Provide the (X, Y) coordinate of the cell's center where the given text is located.  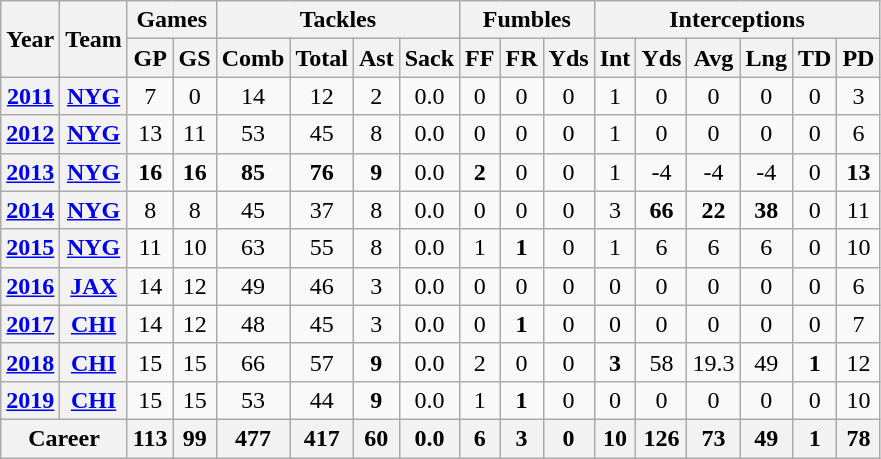
48 (253, 324)
44 (322, 400)
126 (662, 438)
GP (150, 58)
Lng (766, 58)
Year (30, 39)
JAX (94, 286)
78 (858, 438)
2017 (30, 324)
2015 (30, 248)
85 (253, 172)
38 (766, 210)
60 (376, 438)
63 (253, 248)
PD (858, 58)
Sack (429, 58)
76 (322, 172)
FR (522, 58)
Int (615, 58)
73 (714, 438)
55 (322, 248)
477 (253, 438)
Ast (376, 58)
2016 (30, 286)
22 (714, 210)
FF (480, 58)
2012 (30, 134)
2014 (30, 210)
2011 (30, 96)
Games (172, 20)
Comb (253, 58)
GS (194, 58)
2019 (30, 400)
99 (194, 438)
Career (64, 438)
417 (322, 438)
Team (94, 39)
TD (814, 58)
Fumbles (528, 20)
37 (322, 210)
Tackles (338, 20)
Avg (714, 58)
Interceptions (737, 20)
Total (322, 58)
19.3 (714, 362)
2013 (30, 172)
57 (322, 362)
46 (322, 286)
58 (662, 362)
2018 (30, 362)
113 (150, 438)
